Determine the (x, y) coordinate at the center of the cell enclosing the given text.  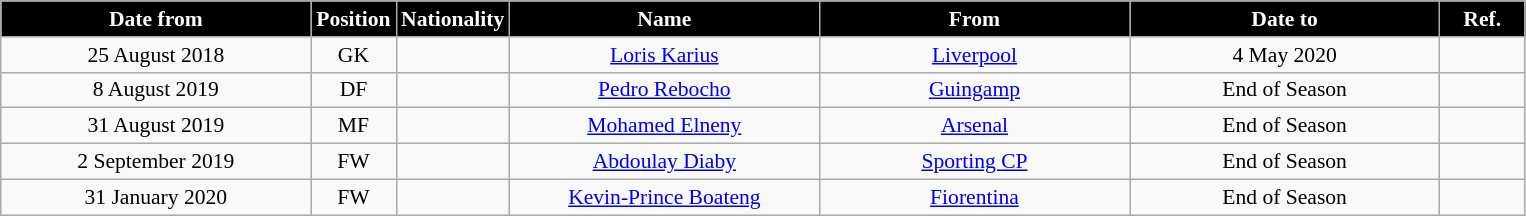
Mohamed Elneny (664, 126)
25 August 2018 (156, 55)
31 August 2019 (156, 126)
Fiorentina (974, 197)
Sporting CP (974, 162)
Date to (1285, 19)
Pedro Rebocho (664, 90)
Nationality (452, 19)
MF (354, 126)
Ref. (1482, 19)
4 May 2020 (1285, 55)
2 September 2019 (156, 162)
Liverpool (974, 55)
Kevin-Prince Boateng (664, 197)
DF (354, 90)
Arsenal (974, 126)
Date from (156, 19)
Name (664, 19)
From (974, 19)
Abdoulay Diaby (664, 162)
Loris Karius (664, 55)
8 August 2019 (156, 90)
Position (354, 19)
Guingamp (974, 90)
GK (354, 55)
31 January 2020 (156, 197)
